Search for the cell housing the specified text and yield its [X, Y] center coordinate. 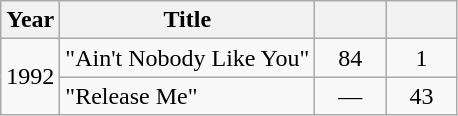
Title [188, 20]
1 [422, 58]
1992 [30, 77]
43 [422, 96]
— [350, 96]
84 [350, 58]
"Ain't Nobody Like You" [188, 58]
Year [30, 20]
"Release Me" [188, 96]
